Extract the [x, y] coordinate from the center of the cell holding the provided text.  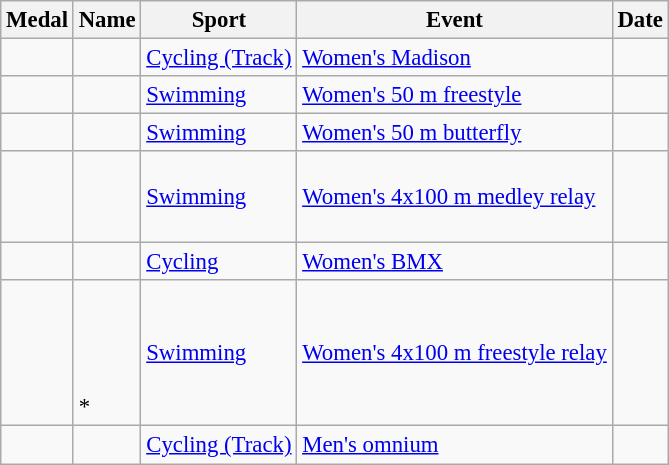
* [107, 353]
Name [107, 20]
Women's 50 m butterfly [454, 133]
Event [454, 20]
Women's Madison [454, 58]
Date [640, 20]
Sport [219, 20]
Men's omnium [454, 445]
Medal [38, 20]
Women's 4x100 m freestyle relay [454, 353]
Cycling [219, 262]
Women's BMX [454, 262]
Women's 50 m freestyle [454, 95]
Women's 4x100 m medley relay [454, 197]
